Determine the (X, Y) coordinate at the center of the cell enclosing the given text.  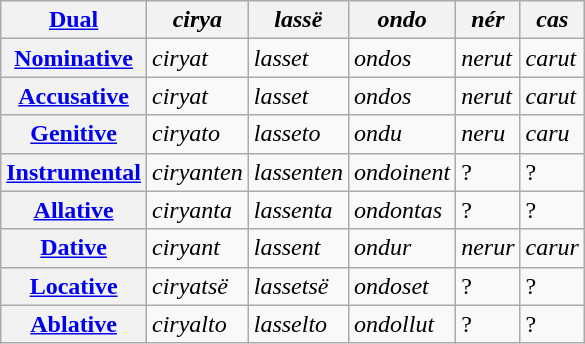
lasseto (298, 134)
Genitive (74, 134)
ondo (402, 20)
Allative (74, 210)
lassent (298, 248)
ciryatsë (197, 286)
caru (552, 134)
ondur (402, 248)
ondollut (402, 324)
nerur (488, 248)
Dual (74, 20)
carur (552, 248)
ciryalto (197, 324)
ciryanten (197, 172)
ciryant (197, 248)
ondontas (402, 210)
lassë (298, 20)
Dative (74, 248)
cirya (197, 20)
ciryato (197, 134)
ondu (402, 134)
lasselto (298, 324)
Locative (74, 286)
lassenten (298, 172)
Nominative (74, 58)
neru (488, 134)
nér (488, 20)
Ablative (74, 324)
ciryanta (197, 210)
Accusative (74, 96)
cas (552, 20)
Instrumental (74, 172)
ondoset (402, 286)
lassenta (298, 210)
ondoinent (402, 172)
lassetsë (298, 286)
